Locate the cell with the specified text and output its [x, y] center coordinate. 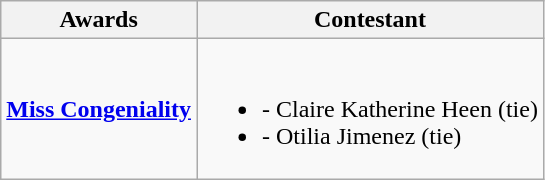
Contestant [370, 20]
Awards [99, 20]
- Claire Katherine Heen (tie) - Otilia Jimenez (tie) [370, 109]
Miss Congeniality [99, 109]
